Provide the [x, y] coordinate of the cell's center where the given text is located.  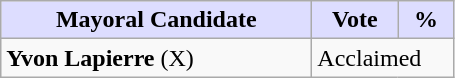
Mayoral Candidate [156, 20]
Yvon Lapierre (X) [156, 58]
Vote [355, 20]
% [426, 20]
Acclaimed [383, 58]
